Return the (x, y) coordinate for the center point of the cell that contains the specified text.  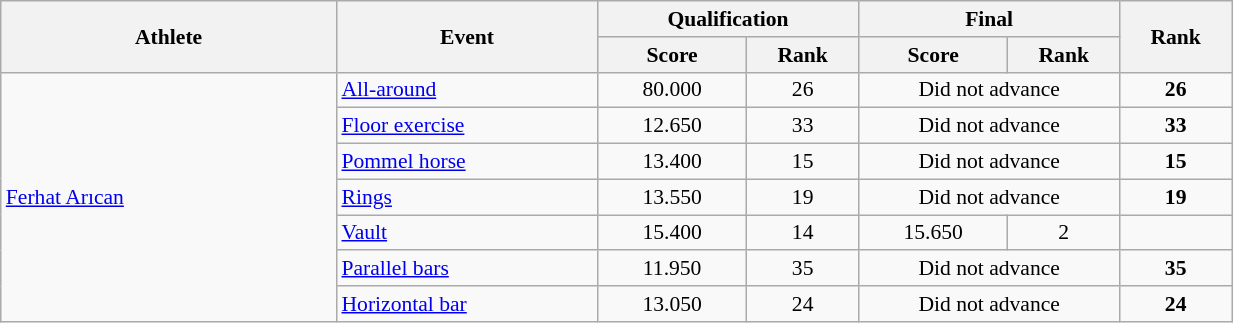
11.950 (672, 269)
80.000 (672, 90)
Floor exercise (466, 126)
Rings (466, 197)
Pommel horse (466, 162)
Ferhat Arıcan (169, 196)
13.400 (672, 162)
Horizontal bar (466, 304)
Qualification (728, 19)
Vault (466, 233)
Athlete (169, 36)
Event (466, 36)
13.550 (672, 197)
12.650 (672, 126)
15.400 (672, 233)
Parallel bars (466, 269)
2 (1064, 233)
13.050 (672, 304)
Final (990, 19)
15.650 (934, 233)
14 (803, 233)
All-around (466, 90)
